Identify which cell holds the provided text, then report its [X, Y] central coordinate. 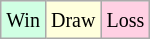
Loss [126, 20]
Draw [72, 20]
Win [24, 20]
